For the text-containing cell, return its midpoint in (X, Y) coordinate format. 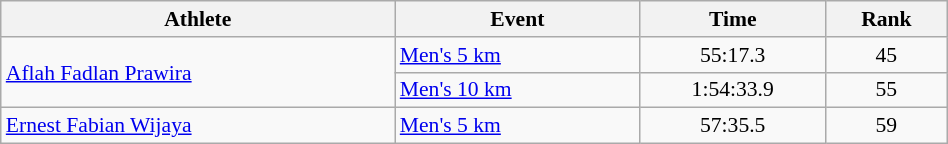
Ernest Fabian Wijaya (198, 126)
55 (886, 90)
Athlete (198, 19)
1:54:33.9 (733, 90)
Rank (886, 19)
57:35.5 (733, 126)
45 (886, 55)
55:17.3 (733, 55)
Men's 10 km (518, 90)
Event (518, 19)
Time (733, 19)
Aflah Fadlan Prawira (198, 72)
59 (886, 126)
